Extract the [X, Y] coordinate from the center of the cell holding the provided text.  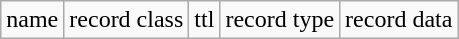
ttl [204, 20]
record type [280, 20]
record data [399, 20]
name [32, 20]
record class [126, 20]
